Identify which cell holds the provided text, then report its [x, y] central coordinate. 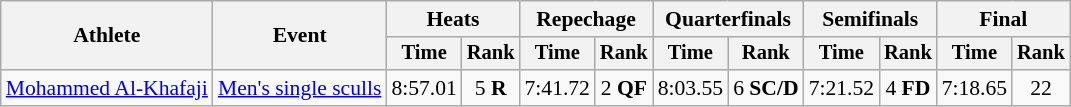
8:57.01 [424, 88]
Mohammed Al-Khafaji [107, 88]
Semifinals [870, 19]
22 [1041, 88]
Final [1004, 19]
7:41.72 [556, 88]
Repechage [586, 19]
7:18.65 [974, 88]
7:21.52 [842, 88]
5 R [491, 88]
4 FD [908, 88]
Athlete [107, 36]
Event [300, 36]
Heats [452, 19]
2 QF [624, 88]
6 SC/D [766, 88]
Quarterfinals [728, 19]
Men's single sculls [300, 88]
8:03.55 [690, 88]
